Locate the cell with the specified text and output its (x, y) center coordinate. 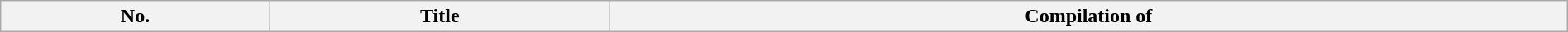
Compilation of (1088, 16)
No. (136, 16)
Title (440, 16)
